Locate the cell with the specified text and output its (X, Y) center coordinate. 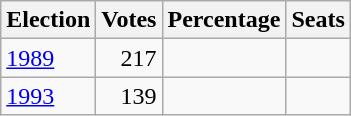
Seats (318, 20)
1993 (48, 96)
217 (129, 58)
Votes (129, 20)
Election (48, 20)
139 (129, 96)
1989 (48, 58)
Percentage (224, 20)
